Return the (X, Y) coordinate for the center point of the cell that contains the specified text.  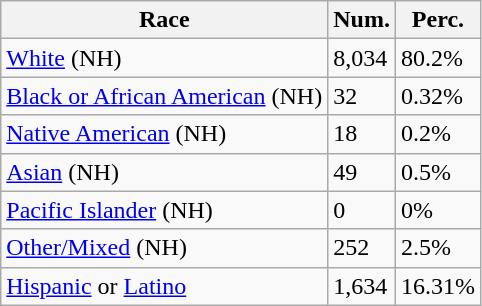
Perc. (438, 20)
18 (362, 134)
0% (438, 210)
0.32% (438, 96)
Hispanic or Latino (164, 286)
0.2% (438, 134)
32 (362, 96)
White (NH) (164, 58)
80.2% (438, 58)
Black or African American (NH) (164, 96)
1,634 (362, 286)
Asian (NH) (164, 172)
2.5% (438, 248)
49 (362, 172)
Other/Mixed (NH) (164, 248)
Num. (362, 20)
252 (362, 248)
0.5% (438, 172)
8,034 (362, 58)
Pacific Islander (NH) (164, 210)
Native American (NH) (164, 134)
0 (362, 210)
16.31% (438, 286)
Race (164, 20)
